Extract the [X, Y] coordinate from the center of the cell holding the provided text.  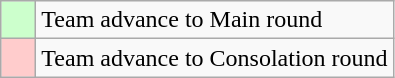
Team advance to Main round [214, 20]
Team advance to Consolation round [214, 58]
